Extract the (X, Y) coordinate from the center of the cell holding the provided text.  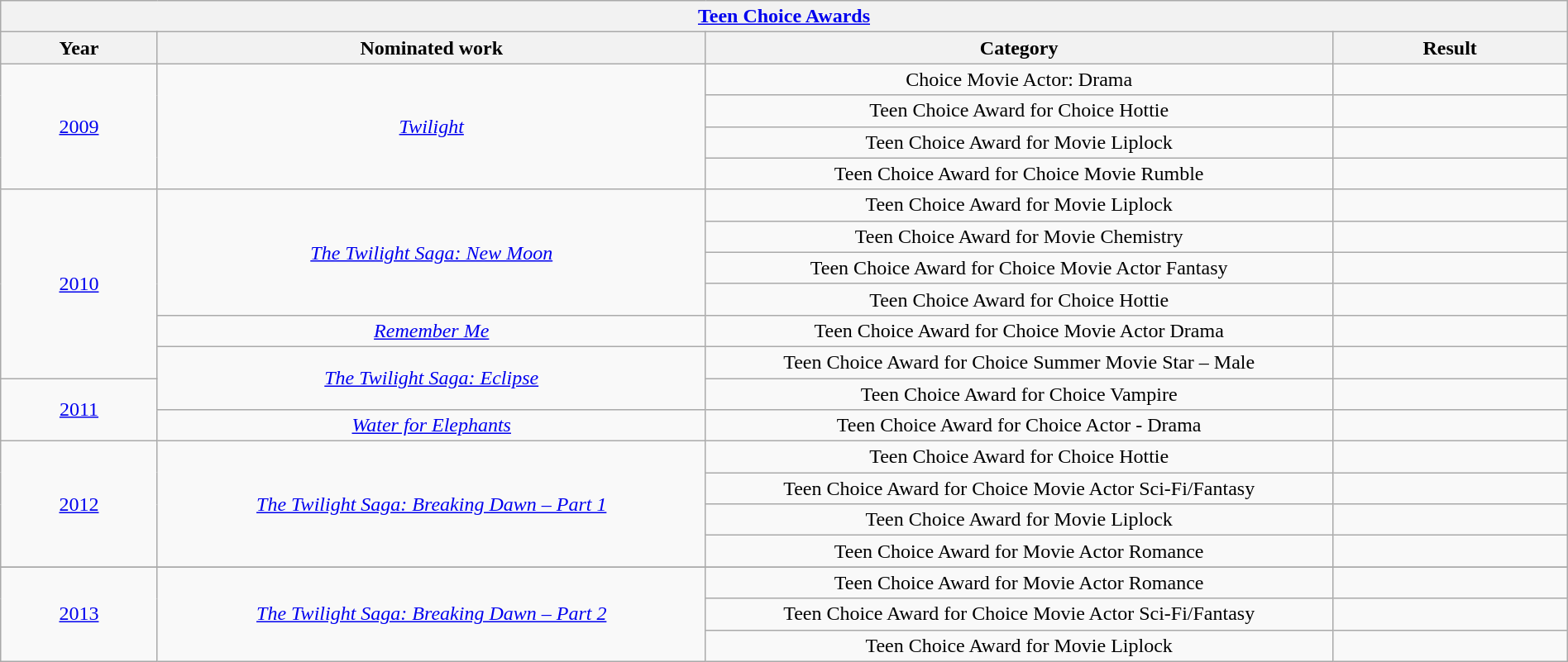
The Twilight Saga: Breaking Dawn – Part 2 (432, 614)
2011 (79, 410)
Teen Choice Award for Choice Movie Actor Drama (1019, 331)
Remember Me (432, 331)
Teen Choice Award for Choice Movie Actor Fantasy (1019, 268)
Teen Choice Awards (784, 17)
Teen Choice Award for Movie Chemistry (1019, 236)
2010 (79, 283)
Twilight (432, 126)
2009 (79, 126)
Choice Movie Actor: Drama (1019, 79)
2013 (79, 614)
2012 (79, 504)
Teen Choice Award for Choice Actor - Drama (1019, 426)
Teen Choice Award for Choice Summer Movie Star – Male (1019, 362)
Teen Choice Award for Choice Movie Rumble (1019, 174)
The Twilight Saga: Eclipse (432, 378)
Category (1019, 48)
Water for Elephants (432, 426)
Year (79, 48)
The Twilight Saga: Breaking Dawn – Part 1 (432, 504)
The Twilight Saga: New Moon (432, 252)
Nominated work (432, 48)
Result (1450, 48)
Teen Choice Award for Choice Vampire (1019, 394)
